Extract the [x, y] coordinate from the center of the cell holding the provided text.  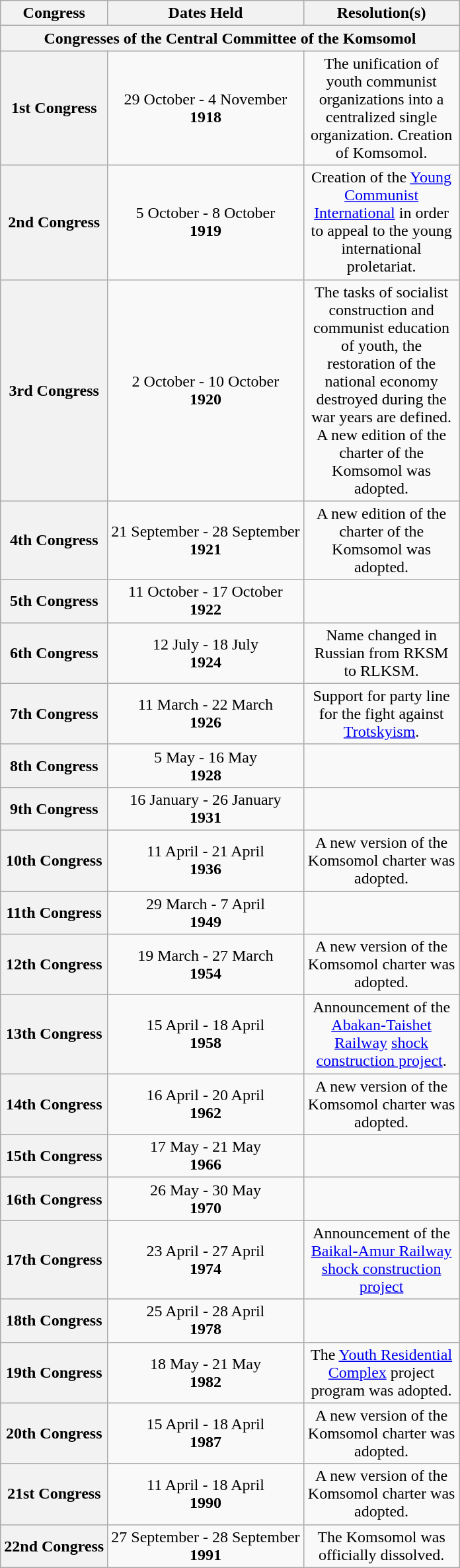
10th Congress [54, 860]
Resolution(s) [381, 13]
11th Congress [54, 912]
Congress [54, 13]
2 October - 10 October1920 [206, 390]
Congresses of the Central Committee of the Komsomol [230, 38]
12th Congress [54, 965]
5 October - 8 October1919 [206, 222]
Creation of the Young Communist International in order to appeal to the young international proletariat. [381, 222]
1st Congress [54, 108]
3rd Congress [54, 390]
The Youth Residential Complex project program was adopted. [381, 1372]
29 October - 4 November1918 [206, 108]
A new edition of the charter of the Komsomol was adopted. [381, 541]
16th Congress [54, 1199]
5 May - 16 May1928 [206, 765]
23 April - 27 April1974 [206, 1259]
Announcement of the Baikal-Amur Railway shock construction project [381, 1259]
Support for party line for the fight against Trotskyism. [381, 714]
15th Congress [54, 1156]
27 September - 28 September1991 [206, 1546]
18 May - 21 May1982 [206, 1372]
18th Congress [54, 1320]
5th Congress [54, 601]
2nd Congress [54, 222]
6th Congress [54, 653]
26 May - 30 May1970 [206, 1199]
Name changed in Russian from RKSM to RLKSM. [381, 653]
15 April - 18 April1987 [206, 1433]
11 October - 17 October1922 [206, 601]
21st Congress [54, 1494]
17th Congress [54, 1259]
Announcement of the Abakan-Taishet Railway shock construction project. [381, 1035]
14th Congress [54, 1104]
16 January - 26 January1931 [206, 809]
11 April - 18 April1990 [206, 1494]
25 April - 28 April1978 [206, 1320]
19th Congress [54, 1372]
20th Congress [54, 1433]
Dates Held [206, 13]
29 March - 7 April1949 [206, 912]
11 April - 21 April1936 [206, 860]
19 March - 27 March1954 [206, 965]
21 September - 28 September1921 [206, 541]
The unification of youth communist organizations into a centralized single organization. Creation of Komsomol. [381, 108]
22nd Congress [54, 1546]
13th Congress [54, 1035]
17 May - 21 May1966 [206, 1156]
4th Congress [54, 541]
15 April - 18 April1958 [206, 1035]
The Komsomol was officially dissolved. [381, 1546]
7th Congress [54, 714]
12 July - 18 July1924 [206, 653]
8th Congress [54, 765]
16 April - 20 April1962 [206, 1104]
9th Congress [54, 809]
11 March - 22 March1926 [206, 714]
